Detect which cell encompasses the target text, then output its (X, Y) center coordinate. 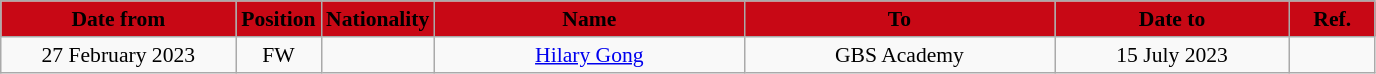
Nationality (378, 19)
15 July 2023 (1172, 55)
GBS Academy (899, 55)
Date from (118, 19)
Name (589, 19)
FW (278, 55)
27 February 2023 (118, 55)
Ref. (1332, 19)
Date to (1172, 19)
Position (278, 19)
To (899, 19)
Hilary Gong (589, 55)
